Locate the cell with the specified text and output its [x, y] center coordinate. 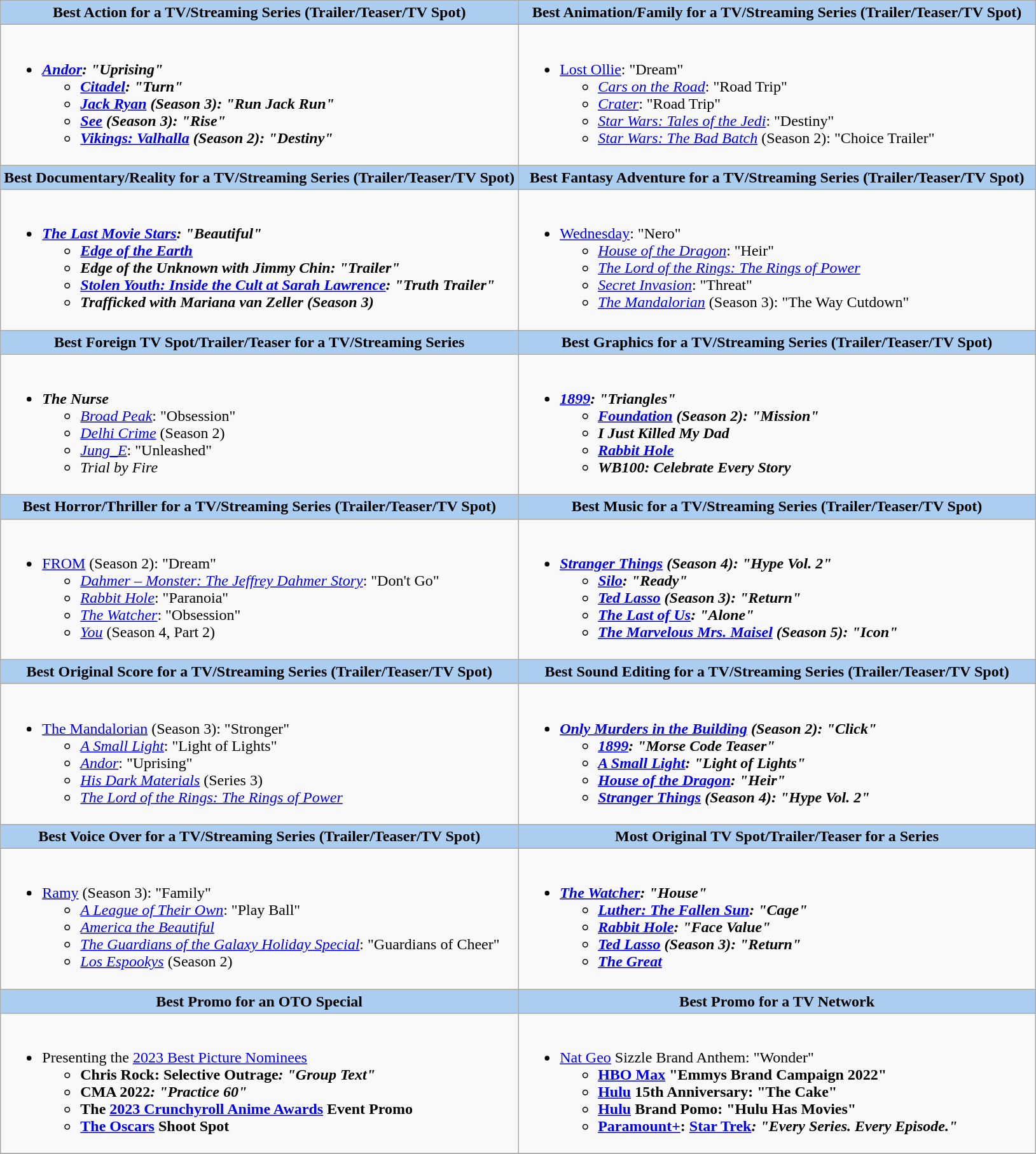
Most Original TV Spot/Trailer/Teaser for a Series [777, 836]
Best Music for a TV/Streaming Series (Trailer/Teaser/TV Spot) [777, 507]
Best Graphics for a TV/Streaming Series (Trailer/Teaser/TV Spot) [777, 342]
Best Voice Over for a TV/Streaming Series (Trailer/Teaser/TV Spot) [259, 836]
1899: "Triangles"Foundation (Season 2): "Mission"I Just Killed My DadRabbit HoleWB100: Celebrate Every Story [777, 425]
Best Foreign TV Spot/Trailer/Teaser for a TV/Streaming Series [259, 342]
Best Original Score for a TV/Streaming Series (Trailer/Teaser/TV Spot) [259, 671]
Best Horror/Thriller for a TV/Streaming Series (Trailer/Teaser/TV Spot) [259, 507]
The Watcher: "House"Luther: The Fallen Sun: "Cage"Rabbit Hole: "Face Value"Ted Lasso (Season 3): "Return"The Great [777, 918]
Best Animation/Family for a TV/Streaming Series (Trailer/Teaser/TV Spot) [777, 13]
Best Promo for an OTO Special [259, 1001]
FROM (Season 2): "Dream"Dahmer – Monster: The Jeffrey Dahmer Story: "Don't Go"Rabbit Hole: "Paranoia"The Watcher: "Obsession"You (Season 4, Part 2) [259, 589]
Andor: "Uprising"Citadel: "Turn"Jack Ryan (Season 3): "Run Jack Run"See (Season 3): "Rise"Vikings: Valhalla (Season 2): "Destiny" [259, 95]
The NurseBroad Peak: "Obsession"Delhi Crime (Season 2)Jung_E: "Unleashed"Trial by Fire [259, 425]
Best Action for a TV/Streaming Series (Trailer/Teaser/TV Spot) [259, 13]
Best Promo for a TV Network [777, 1001]
Best Sound Editing for a TV/Streaming Series (Trailer/Teaser/TV Spot) [777, 671]
Best Documentary/Reality for a TV/Streaming Series (Trailer/Teaser/TV Spot) [259, 177]
Best Fantasy Adventure for a TV/Streaming Series (Trailer/Teaser/TV Spot) [777, 177]
